Find where the given text appears and provide that cell's center as [X, Y] coordinate. 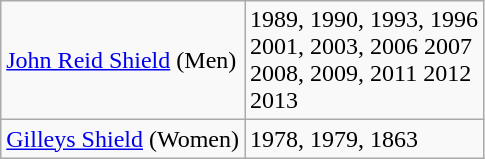
1978, 1979, 1863 [364, 139]
John Reid Shield (Men) [123, 60]
Gilleys Shield (Women) [123, 139]
1989, 1990, 1993, 1996 2001, 2003, 2006 2007 2008, 2009, 2011 2012 2013 [364, 60]
